Detect which cell encompasses the target text, then output its (X, Y) center coordinate. 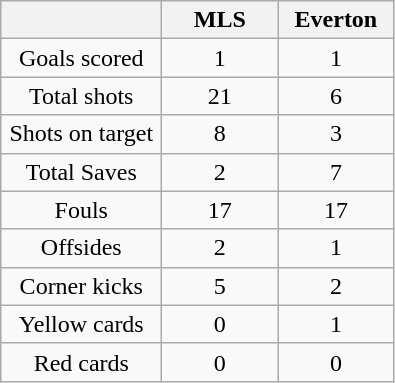
3 (336, 134)
Yellow cards (82, 324)
Shots on target (82, 134)
Total Saves (82, 172)
Goals scored (82, 58)
Everton (336, 20)
5 (220, 286)
8 (220, 134)
Total shots (82, 96)
6 (336, 96)
MLS (220, 20)
Offsides (82, 248)
Red cards (82, 362)
7 (336, 172)
21 (220, 96)
Corner kicks (82, 286)
Fouls (82, 210)
